From the cell containing the given text, extract its center point as [X, Y] coordinate. 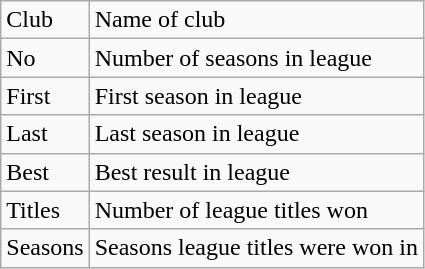
No [45, 58]
Seasons [45, 248]
Number of seasons in league [256, 58]
Seasons league titles were won in [256, 248]
Last [45, 134]
First season in league [256, 96]
Titles [45, 210]
Best [45, 172]
Name of club [256, 20]
Club [45, 20]
Number of league titles won [256, 210]
Last season in league [256, 134]
First [45, 96]
Best result in league [256, 172]
